From the cell containing the given text, extract its center point as (x, y) coordinate. 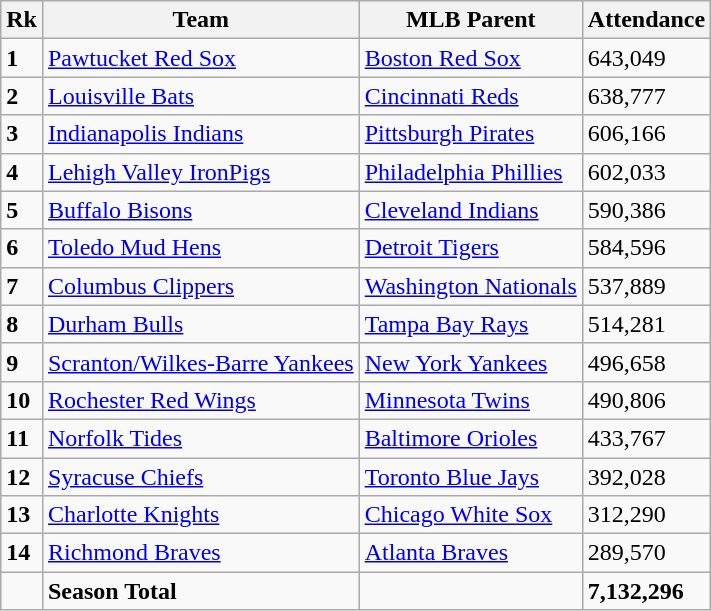
Columbus Clippers (200, 286)
9 (22, 362)
312,290 (646, 515)
496,658 (646, 362)
New York Yankees (470, 362)
Rk (22, 20)
Buffalo Bisons (200, 210)
289,570 (646, 553)
Tampa Bay Rays (470, 324)
8 (22, 324)
Pittsburgh Pirates (470, 134)
7,132,296 (646, 591)
Boston Red Sox (470, 58)
Syracuse Chiefs (200, 477)
Baltimore Orioles (470, 438)
602,033 (646, 172)
MLB Parent (470, 20)
Season Total (200, 591)
2 (22, 96)
1 (22, 58)
Philadelphia Phillies (470, 172)
Detroit Tigers (470, 248)
433,767 (646, 438)
4 (22, 172)
10 (22, 400)
Scranton/Wilkes-Barre Yankees (200, 362)
638,777 (646, 96)
Washington Nationals (470, 286)
Team (200, 20)
643,049 (646, 58)
Toronto Blue Jays (470, 477)
Richmond Braves (200, 553)
Rochester Red Wings (200, 400)
Charlotte Knights (200, 515)
514,281 (646, 324)
12 (22, 477)
490,806 (646, 400)
5 (22, 210)
Indianapolis Indians (200, 134)
6 (22, 248)
606,166 (646, 134)
3 (22, 134)
7 (22, 286)
Atlanta Braves (470, 553)
Minnesota Twins (470, 400)
Cincinnati Reds (470, 96)
537,889 (646, 286)
13 (22, 515)
Lehigh Valley IronPigs (200, 172)
Norfolk Tides (200, 438)
Pawtucket Red Sox (200, 58)
584,596 (646, 248)
14 (22, 553)
Cleveland Indians (470, 210)
11 (22, 438)
590,386 (646, 210)
Chicago White Sox (470, 515)
Toledo Mud Hens (200, 248)
Louisville Bats (200, 96)
392,028 (646, 477)
Durham Bulls (200, 324)
Attendance (646, 20)
